Scan for the cell matching the given text and deliver its (x, y) coordinate at center. 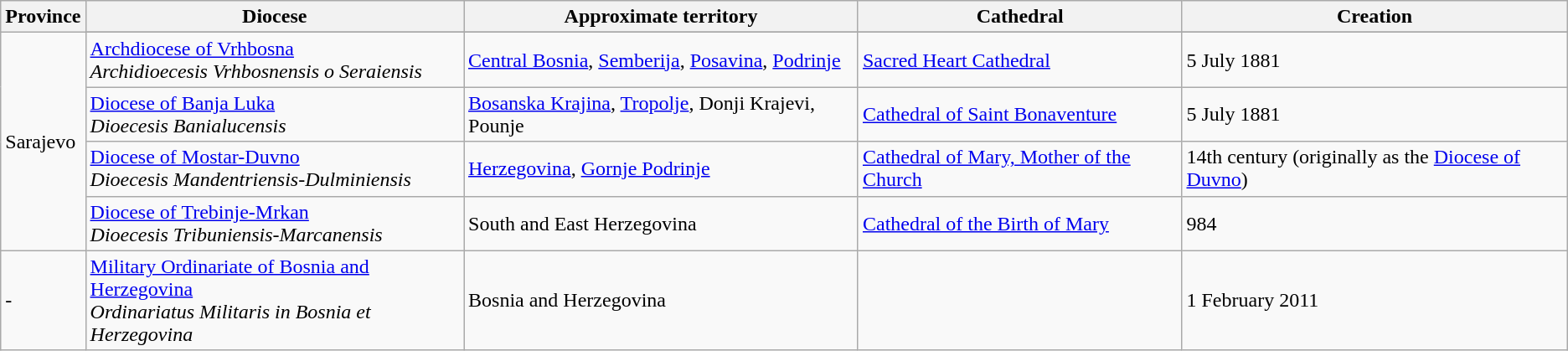
Province (44, 17)
Archdiocese of VrhbosnaArchidioecesis Vrhbosnensis o Seraiensis (275, 60)
Bosanska Krajina, Tropolje, Donji Krajevi, Pounje (662, 114)
Bosnia and Herzegovina (662, 300)
Military Ordinariate of Bosnia and HerzegovinaOrdinariatus Militaris in Bosnia et Herzegovina (275, 300)
Diocese (275, 17)
Cathedral of Saint Bonaventure (1020, 114)
Diocese of Mostar-DuvnoDioecesis Mandentriensis-Dulminiensis (275, 169)
Cathedral of the Birth of Mary (1020, 223)
Diocese of Banja LukaDioecesis Banialucensis (275, 114)
Central Bosnia, Semberija, Posavina, Podrinje (662, 60)
Cathedral of Mary, Mother of the Church (1020, 169)
1 February 2011 (1375, 300)
14th century (originally as the Diocese of Duvno) (1375, 169)
Sacred Heart Cathedral (1020, 60)
- (44, 300)
Approximate territory (662, 17)
Herzegovina, Gornje Podrinje (662, 169)
South and East Herzegovina (662, 223)
Cathedral (1020, 17)
Diocese of Trebinje-MrkanDioecesis Tribuniensis-Marcanensis (275, 223)
984 (1375, 223)
Creation (1375, 17)
Sarajevo (44, 142)
